Identify which cell holds the provided text, then report its (X, Y) central coordinate. 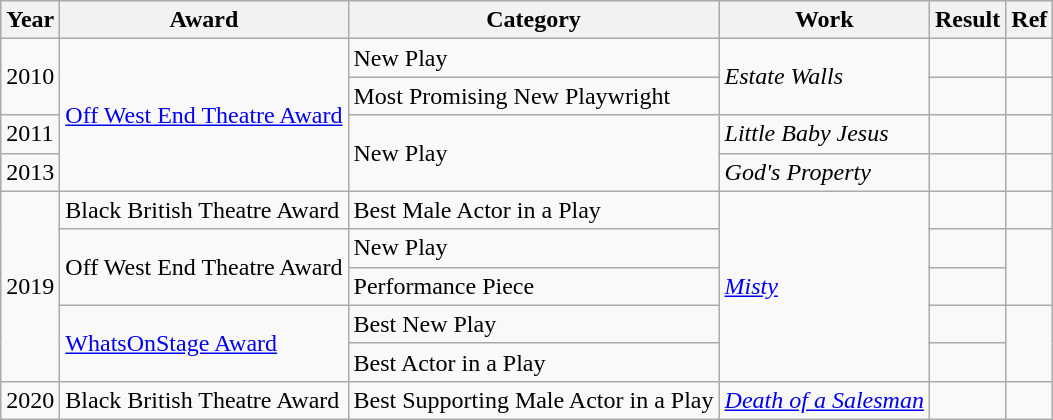
Work (824, 20)
Category (534, 20)
Estate Walls (824, 77)
Best Actor in a Play (534, 362)
Performance Piece (534, 286)
Most Promising New Playwright (534, 96)
Award (204, 20)
Best New Play (534, 324)
2019 (30, 286)
2010 (30, 77)
Little Baby Jesus (824, 134)
Death of a Salesman (824, 400)
2013 (30, 172)
Misty (824, 286)
Result (967, 20)
2020 (30, 400)
Best Male Actor in a Play (534, 210)
Best Supporting Male Actor in a Play (534, 400)
God's Property (824, 172)
Year (30, 20)
WhatsOnStage Award (204, 343)
Ref (1030, 20)
2011 (30, 134)
